Return (x, y) of the center of cell containing provided text 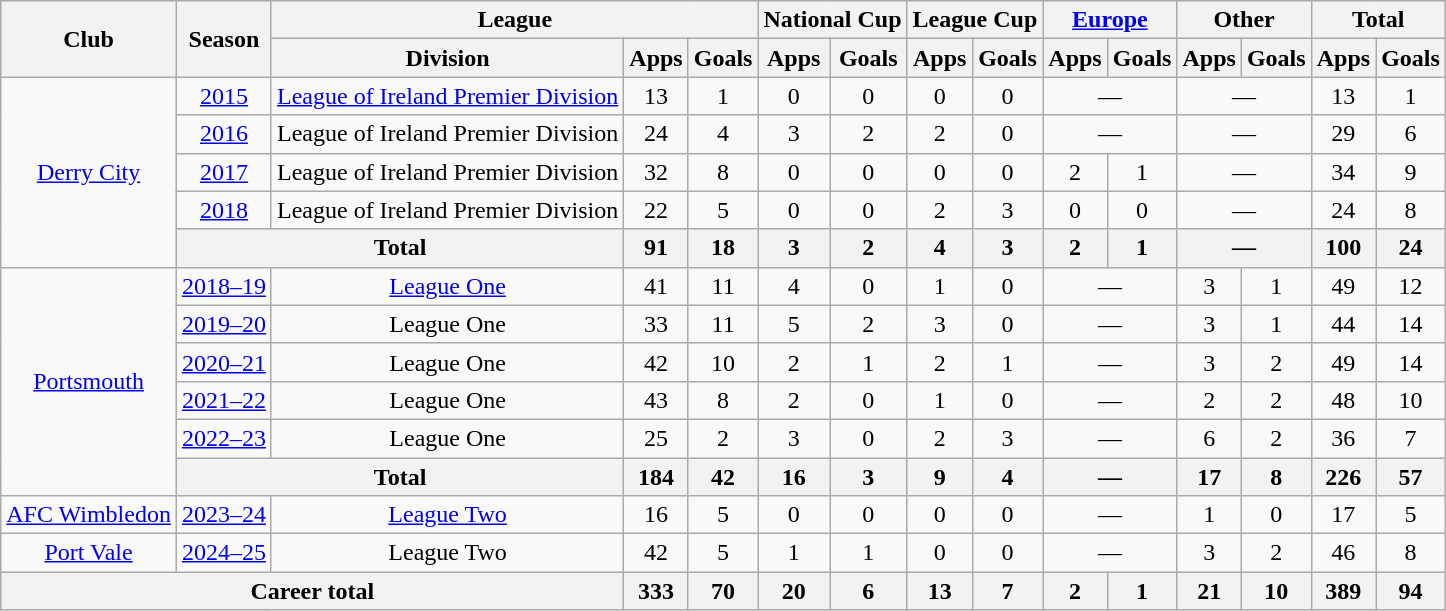
226 (1343, 477)
33 (656, 324)
20 (794, 591)
2021–22 (224, 400)
21 (1209, 591)
389 (1343, 591)
46 (1343, 553)
2018 (224, 210)
2020–21 (224, 362)
25 (656, 438)
Club (89, 39)
34 (1343, 172)
2016 (224, 134)
Other (1244, 20)
29 (1343, 134)
48 (1343, 400)
333 (656, 591)
184 (656, 477)
2023–24 (224, 515)
2018–19 (224, 286)
Division (447, 58)
League (514, 20)
2019–20 (224, 324)
43 (656, 400)
57 (1411, 477)
Europe (1110, 20)
2017 (224, 172)
2022–23 (224, 438)
18 (723, 248)
32 (656, 172)
44 (1343, 324)
Derry City (89, 172)
2015 (224, 96)
League Cup (975, 20)
36 (1343, 438)
Career total (312, 591)
70 (723, 591)
12 (1411, 286)
91 (656, 248)
100 (1343, 248)
2024–25 (224, 553)
Portsmouth (89, 381)
94 (1411, 591)
Season (224, 39)
Port Vale (89, 553)
AFC Wimbledon (89, 515)
41 (656, 286)
National Cup (832, 20)
22 (656, 210)
